Locate the cell with the specified text and output its (x, y) center coordinate. 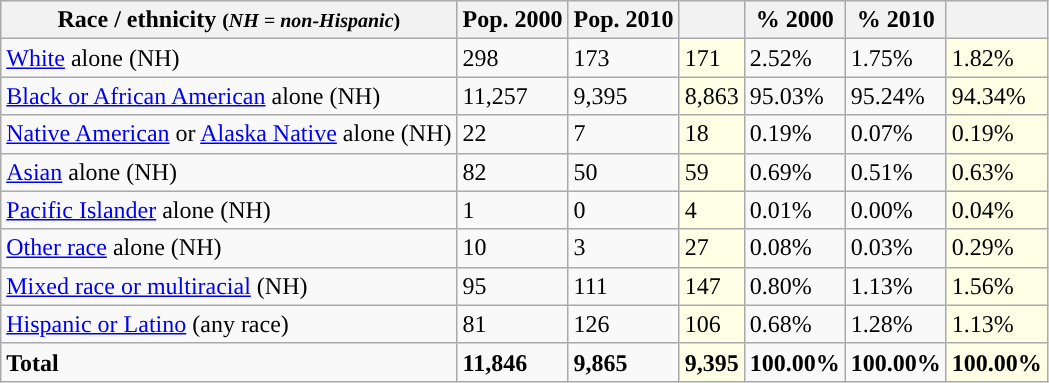
0.63% (996, 172)
Asian alone (NH) (229, 172)
126 (624, 324)
1.82% (996, 58)
94.34% (996, 96)
Race / ethnicity (NH = non-Hispanic) (229, 20)
0.69% (794, 172)
0 (624, 210)
1.28% (896, 324)
27 (712, 248)
Pacific Islander alone (NH) (229, 210)
1.75% (896, 58)
0.00% (896, 210)
0.03% (896, 248)
59 (712, 172)
Black or African American alone (NH) (229, 96)
3 (624, 248)
171 (712, 58)
White alone (NH) (229, 58)
9,865 (624, 362)
106 (712, 324)
Mixed race or multiracial (NH) (229, 286)
0.51% (896, 172)
11,257 (512, 96)
95.24% (896, 96)
81 (512, 324)
2.52% (794, 58)
8,863 (712, 96)
Other race alone (NH) (229, 248)
Hispanic or Latino (any race) (229, 324)
111 (624, 286)
1 (512, 210)
0.80% (794, 286)
0.01% (794, 210)
7 (624, 134)
0.68% (794, 324)
95.03% (794, 96)
22 (512, 134)
Pop. 2000 (512, 20)
1.56% (996, 286)
11,846 (512, 362)
298 (512, 58)
0.08% (794, 248)
82 (512, 172)
Native American or Alaska Native alone (NH) (229, 134)
147 (712, 286)
10 (512, 248)
95 (512, 286)
Pop. 2010 (624, 20)
0.04% (996, 210)
18 (712, 134)
4 (712, 210)
0.29% (996, 248)
173 (624, 58)
0.07% (896, 134)
% 2000 (794, 20)
50 (624, 172)
Total (229, 362)
% 2010 (896, 20)
